Capture the cell that displays the provided text and extract its (x, y) central coordinate. 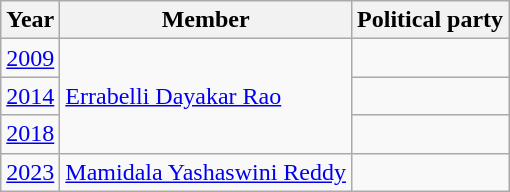
2009 (30, 58)
Year (30, 20)
2018 (30, 134)
Member (206, 20)
Mamidala Yashaswini Reddy (206, 172)
2023 (30, 172)
Errabelli Dayakar Rao (206, 96)
Political party (430, 20)
2014 (30, 96)
